Provide the (x, y) coordinate of the cell's center where the given text is located.  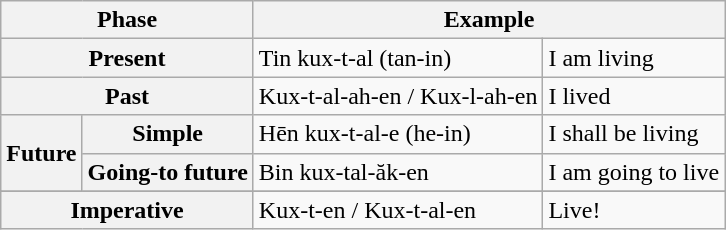
Present (128, 58)
Imperative (128, 210)
I am going to live (634, 172)
Bin kux-tal-ăk-en (398, 172)
Future (42, 153)
I am living (634, 58)
I lived (634, 96)
Hēn kux-t-al-e (he-in) (398, 134)
Going-to future (168, 172)
Kux-t-en / Kux-t-al-en (398, 210)
Example (488, 20)
Simple (168, 134)
Live! (634, 210)
Kux-t-al-ah-en / Kux-l-ah-en (398, 96)
Tin kux-t-al (tan-in) (398, 58)
I shall be living (634, 134)
Past (128, 96)
Phase (128, 20)
